Extract the [X, Y] coordinate from the center of the cell holding the provided text.  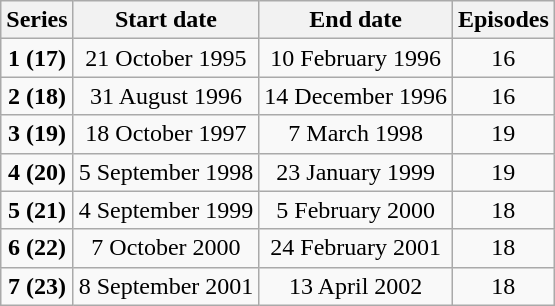
5 (21) [37, 210]
5 February 2000 [356, 210]
23 January 1999 [356, 172]
Series [37, 20]
Start date [166, 20]
31 August 1996 [166, 96]
7 (23) [37, 286]
2 (18) [37, 96]
4 (20) [37, 172]
6 (22) [37, 248]
21 October 1995 [166, 58]
24 February 2001 [356, 248]
5 September 1998 [166, 172]
18 October 1997 [166, 134]
7 October 2000 [166, 248]
13 April 2002 [356, 286]
Episodes [503, 20]
3 (19) [37, 134]
8 September 2001 [166, 286]
14 December 1996 [356, 96]
End date [356, 20]
7 March 1998 [356, 134]
1 (17) [37, 58]
4 September 1999 [166, 210]
10 February 1996 [356, 58]
